From the cell containing the given text, extract its center point as [X, Y] coordinate. 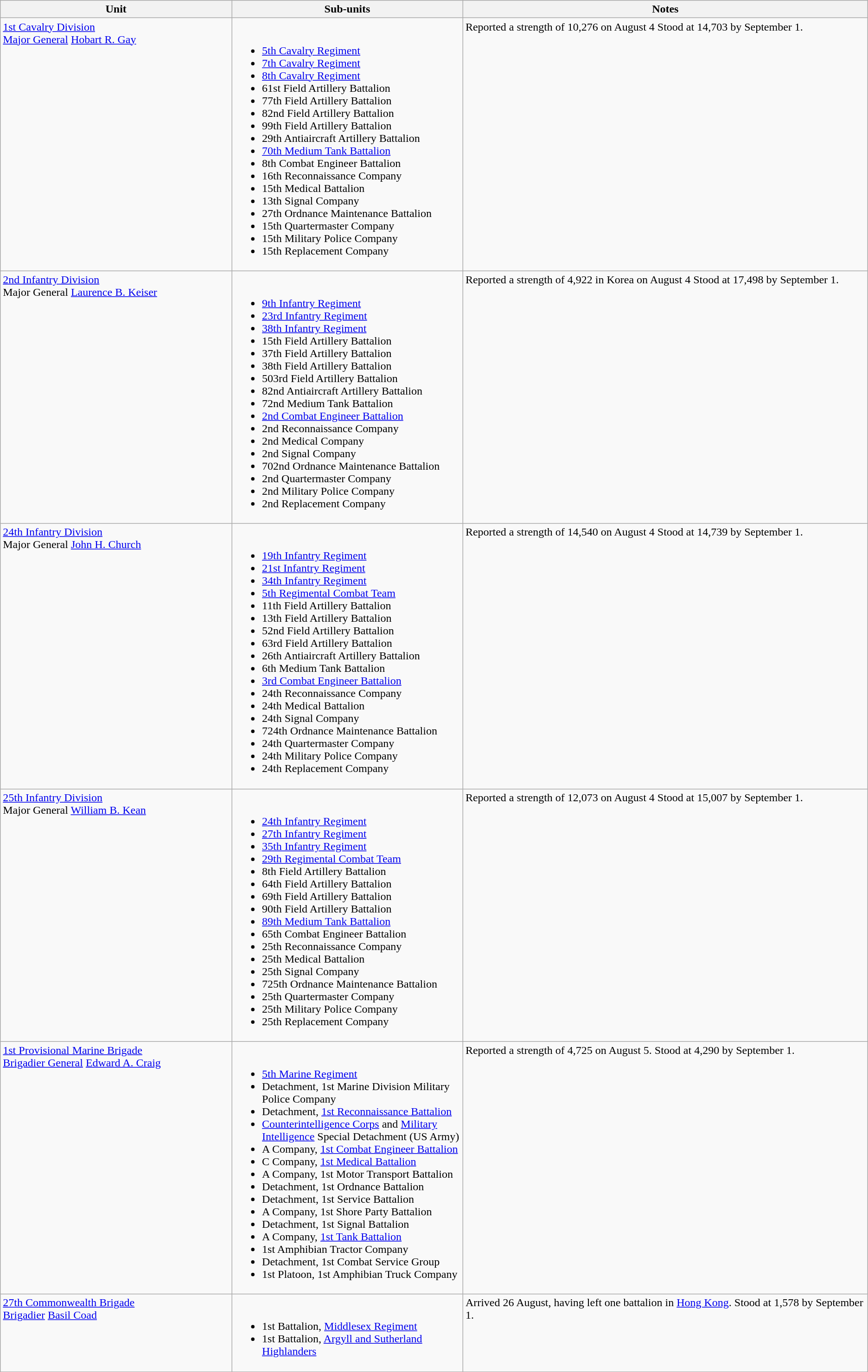
Reported a strength of 10,276 on August 4 Stood at 14,703 by September 1. [665, 145]
25th Infantry Division Major General William B. Kean [116, 915]
Sub-units [348, 9]
Reported a strength of 4,922 in Korea on August 4 Stood at 17,498 by September 1. [665, 397]
Arrived 26 August, having left one battalion in Hong Kong. Stood at 1,578 by September 1. [665, 1333]
24th Infantry DivisionMajor General John H. Church [116, 656]
Notes [665, 9]
Unit [116, 9]
27th Commonwealth BrigadeBrigadier Basil Coad [116, 1333]
Reported a strength of 4,725 on August 5. Stood at 4,290 by September 1. [665, 1168]
Reported a strength of 12,073 on August 4 Stood at 15,007 by September 1. [665, 915]
Reported a strength of 14,540 on August 4 Stood at 14,739 by September 1. [665, 656]
2nd Infantry Division Major General Laurence B. Keiser [116, 397]
1st Battalion, Middlesex Regiment1st Battalion, Argyll and Sutherland Highlanders [348, 1333]
1st Provisional Marine Brigade Brigadier General Edward A. Craig [116, 1168]
1st Cavalry DivisionMajor General Hobart R. Gay [116, 145]
